Locate the cell with the specified text and output its [X, Y] center coordinate. 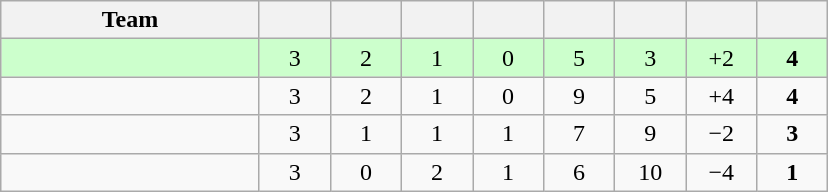
−4 [722, 172]
−2 [722, 134]
+2 [722, 58]
10 [650, 172]
7 [580, 134]
Team [130, 20]
6 [580, 172]
+4 [722, 96]
